Detect which cell encompasses the target text, then output its [x, y] center coordinate. 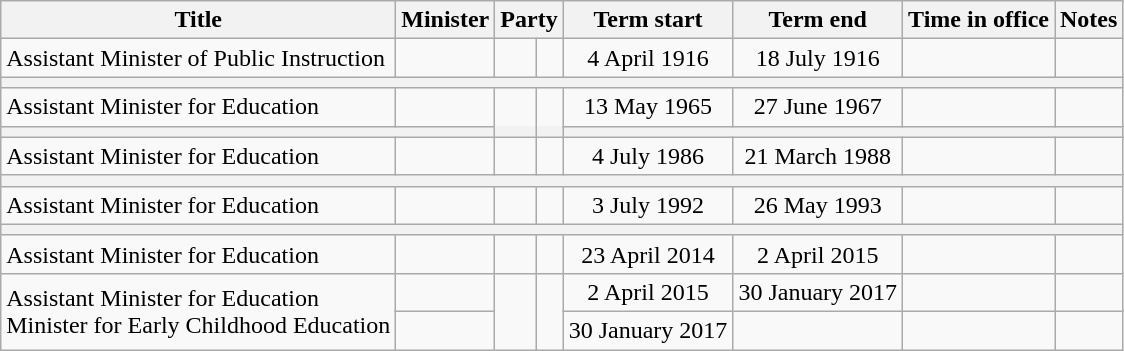
Notes [1088, 20]
26 May 1993 [818, 205]
Assistant Minister for EducationMinister for Early Childhood Education [198, 311]
4 July 1986 [648, 156]
Assistant Minister of Public Instruction [198, 58]
3 July 1992 [648, 205]
Term end [818, 20]
27 June 1967 [818, 107]
18 July 1916 [818, 58]
4 April 1916 [648, 58]
Term start [648, 20]
Time in office [979, 20]
21 March 1988 [818, 156]
13 May 1965 [648, 107]
Title [198, 20]
Minister [446, 20]
Party [529, 20]
23 April 2014 [648, 254]
